Return [X, Y] of the center of cell containing provided text 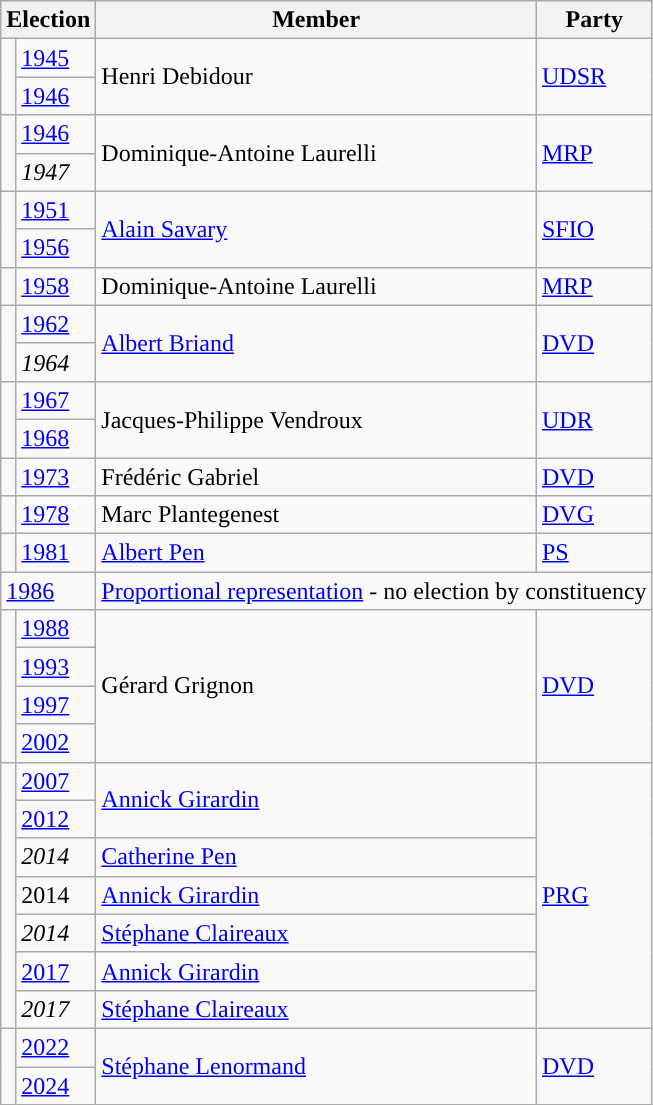
SFIO [594, 229]
2002 [56, 743]
Henri Debidour [316, 77]
Albert Briand [316, 343]
Party [594, 20]
1947 [56, 172]
1967 [56, 400]
1981 [56, 553]
UDSR [594, 77]
Stéphane Lenormand [316, 1066]
1986 [48, 591]
2024 [56, 1085]
2012 [56, 819]
2022 [56, 1047]
Alain Savary [316, 229]
Marc Plantegenest [316, 515]
Proportional representation - no election by constituency [374, 591]
1993 [56, 667]
1973 [56, 477]
PS [594, 553]
1951 [56, 210]
PRG [594, 895]
1988 [56, 629]
Jacques-Philippe Vendroux [316, 419]
Election [48, 20]
Catherine Pen [316, 857]
DVG [594, 515]
1968 [56, 438]
Gérard Grignon [316, 686]
1956 [56, 248]
2007 [56, 781]
1945 [56, 58]
1997 [56, 705]
1964 [56, 362]
UDR [594, 419]
Albert Pen [316, 553]
Frédéric Gabriel [316, 477]
1978 [56, 515]
Member [316, 20]
1958 [56, 286]
1962 [56, 324]
